For the text-containing cell, return its midpoint in (x, y) coordinate format. 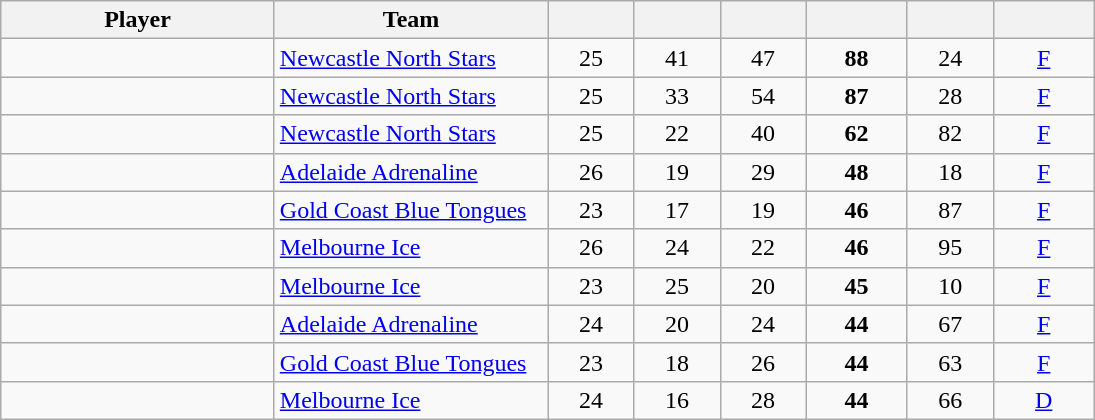
67 (950, 324)
47 (763, 58)
66 (950, 400)
54 (763, 96)
29 (763, 172)
40 (763, 134)
88 (856, 58)
62 (856, 134)
Player (138, 20)
D (1044, 400)
48 (856, 172)
Team (411, 20)
82 (950, 134)
45 (856, 286)
16 (677, 400)
41 (677, 58)
33 (677, 96)
95 (950, 248)
10 (950, 286)
63 (950, 362)
17 (677, 210)
